Extract the [x, y] coordinate from the center of the cell holding the provided text.  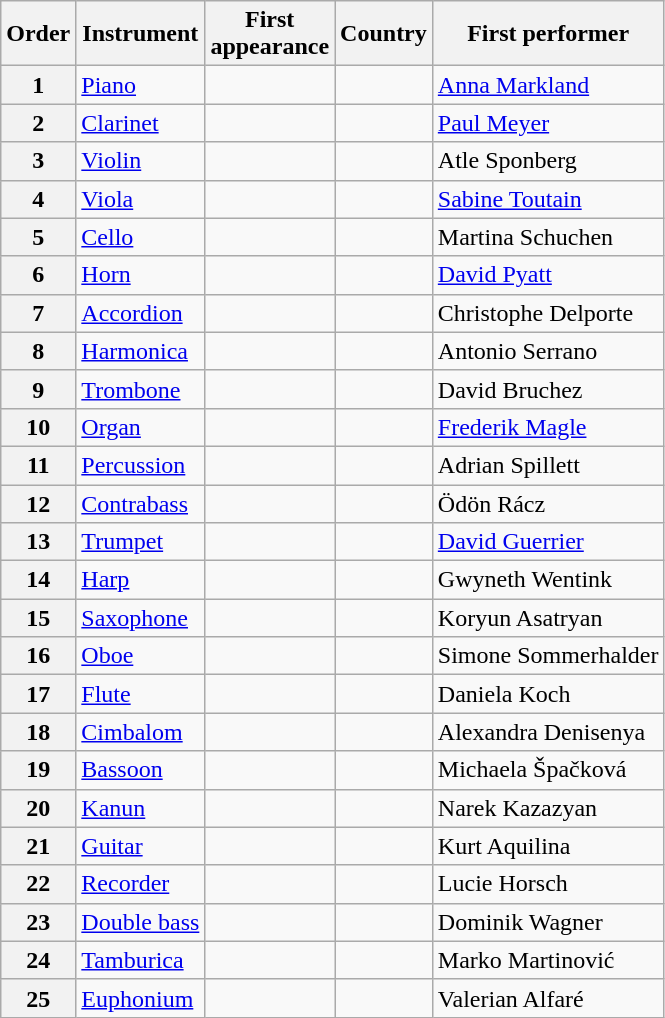
Harmonica [140, 351]
First performer [548, 34]
2 [38, 123]
Double bass [140, 922]
Piano [140, 85]
Martina Schuchen [548, 237]
25 [38, 998]
Lucie Horsch [548, 884]
Harp [140, 580]
19 [38, 770]
Firstappearance [270, 34]
1 [38, 85]
17 [38, 694]
Marko Martinović [548, 960]
Kanun [140, 808]
Order [38, 34]
3 [38, 161]
16 [38, 656]
21 [38, 846]
Horn [140, 275]
10 [38, 427]
18 [38, 732]
Oboe [140, 656]
Kurt Aquilina [548, 846]
Antonio Serrano [548, 351]
Recorder [140, 884]
Flute [140, 694]
David Bruchez [548, 389]
12 [38, 503]
Saxophone [140, 618]
11 [38, 465]
Organ [140, 427]
David Guerrier [548, 542]
24 [38, 960]
7 [38, 313]
22 [38, 884]
23 [38, 922]
Narek Kazazyan [548, 808]
Clarinet [140, 123]
Alexandra Denisenya [548, 732]
20 [38, 808]
15 [38, 618]
Michaela Špačková [548, 770]
Tamburica [140, 960]
Christophe Delporte [548, 313]
14 [38, 580]
13 [38, 542]
Trumpet [140, 542]
Percussion [140, 465]
Contrabass [140, 503]
Atle Sponberg [548, 161]
Frederik Magle [548, 427]
Viola [140, 199]
Trombone [140, 389]
Violin [140, 161]
Daniela Koch [548, 694]
Paul Meyer [548, 123]
David Pyatt [548, 275]
Sabine Toutain [548, 199]
Gwyneth Wentink [548, 580]
8 [38, 351]
Ödön Rácz [548, 503]
Bassoon [140, 770]
5 [38, 237]
Country [384, 34]
Valerian Alfaré [548, 998]
Cimbalom [140, 732]
Adrian Spillett [548, 465]
9 [38, 389]
Euphonium [140, 998]
Koryun Asatryan [548, 618]
Dominik Wagner [548, 922]
4 [38, 199]
Cello [140, 237]
6 [38, 275]
Accordion [140, 313]
Anna Markland [548, 85]
Guitar [140, 846]
Instrument [140, 34]
Simone Sommerhalder [548, 656]
